Identify which cell holds the provided text, then report its (x, y) central coordinate. 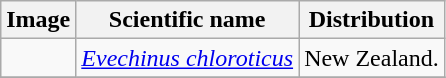
Evechinus chloroticus (188, 58)
New Zealand. (372, 58)
Image (38, 20)
Distribution (372, 20)
Scientific name (188, 20)
